Scan for the cell matching the given text and deliver its [X, Y] coordinate at center. 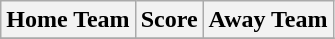
Away Team [268, 20]
Home Team [68, 20]
Score [169, 20]
